From the cell containing the given text, extract its center point as [X, Y] coordinate. 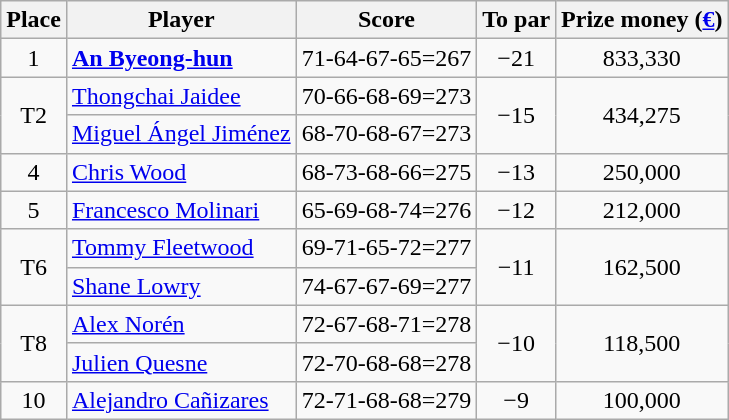
−11 [516, 267]
833,330 [642, 58]
T2 [34, 115]
69-71-65-72=277 [386, 248]
−9 [516, 400]
−12 [516, 210]
71-64-67-65=267 [386, 58]
−10 [516, 343]
162,500 [642, 267]
434,275 [642, 115]
4 [34, 172]
Chris Wood [181, 172]
Alejandro Cañizares [181, 400]
Francesco Molinari [181, 210]
72-67-68-71=278 [386, 324]
Thongchai Jaidee [181, 96]
−15 [516, 115]
212,000 [642, 210]
65-69-68-74=276 [386, 210]
Place [34, 20]
Miguel Ángel Jiménez [181, 134]
An Byeong-hun [181, 58]
T6 [34, 267]
Player [181, 20]
Alex Norén [181, 324]
To par [516, 20]
Score [386, 20]
5 [34, 210]
T8 [34, 343]
72-70-68-68=278 [386, 362]
−13 [516, 172]
68-73-68-66=275 [386, 172]
68-70-68-67=273 [386, 134]
Shane Lowry [181, 286]
Prize money (€) [642, 20]
100,000 [642, 400]
Tommy Fleetwood [181, 248]
70-66-68-69=273 [386, 96]
Julien Quesne [181, 362]
74-67-67-69=277 [386, 286]
72-71-68-68=279 [386, 400]
−21 [516, 58]
1 [34, 58]
250,000 [642, 172]
10 [34, 400]
118,500 [642, 343]
